Detect which cell encompasses the target text, then output its [X, Y] center coordinate. 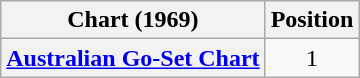
Chart (1969) [133, 20]
Position [312, 20]
Australian Go-Set Chart [133, 58]
1 [312, 58]
